From the cell containing the given text, extract its center point as (x, y) coordinate. 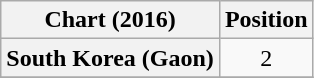
Chart (2016) (110, 20)
2 (266, 58)
South Korea (Gaon) (110, 58)
Position (266, 20)
